Scan for the cell matching the given text and deliver its (x, y) coordinate at center. 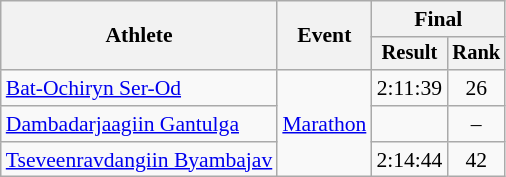
Event (324, 36)
26 (476, 88)
Dambadarjaagiin Gantulga (140, 124)
Result (409, 54)
– (476, 124)
Bat-Ochiryn Ser-Od (140, 88)
2:11:39 (409, 88)
Marathon (324, 124)
Rank (476, 54)
Final (438, 19)
Athlete (140, 36)
